For the text-containing cell, return its midpoint in (X, Y) coordinate format. 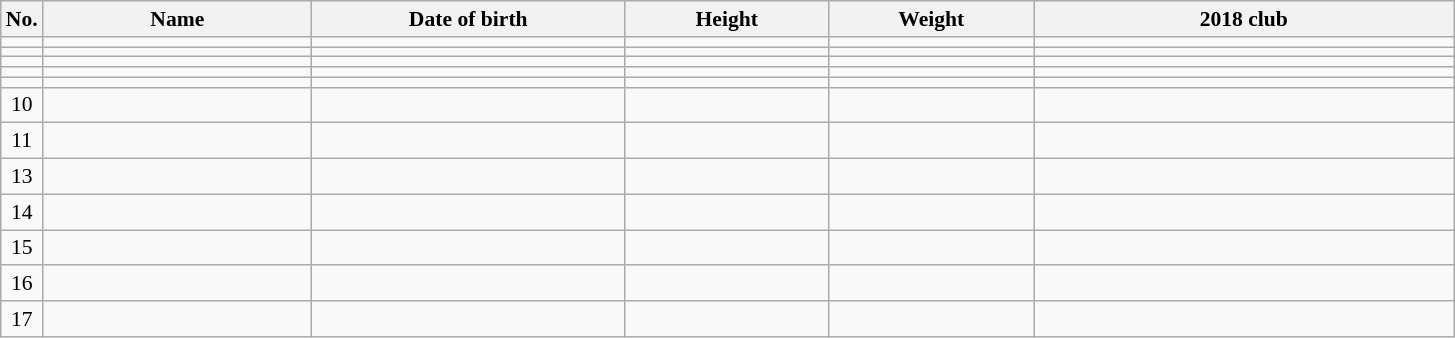
16 (22, 284)
Weight (932, 19)
11 (22, 141)
Height (726, 19)
10 (22, 105)
Name (178, 19)
No. (22, 19)
13 (22, 177)
17 (22, 319)
Date of birth (468, 19)
14 (22, 212)
15 (22, 248)
2018 club (1244, 19)
